Return [X, Y] of the center of cell containing provided text 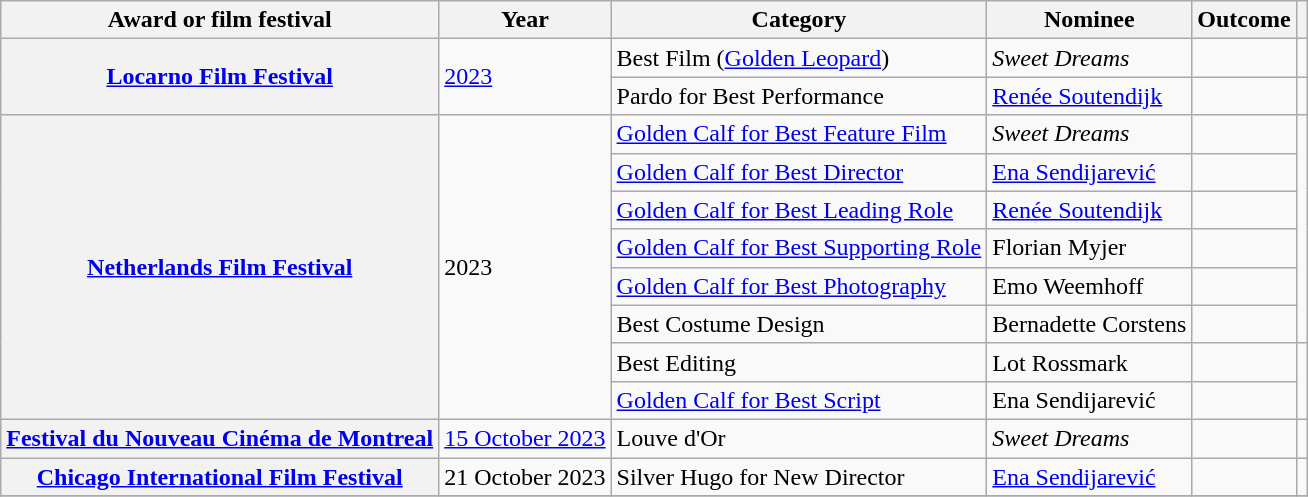
Golden Calf for Best Photography [799, 286]
Golden Calf for Best Supporting Role [799, 248]
Locarno Film Festival [220, 77]
Louve d'Or [799, 438]
Best Costume Design [799, 324]
Best Film (Golden Leopard) [799, 58]
Nominee [1090, 20]
21 October 2023 [525, 477]
Florian Myjer [1090, 248]
Year [525, 20]
Golden Calf for Best Leading Role [799, 210]
Award or film festival [220, 20]
Outcome [1244, 20]
Golden Calf for Best Script [799, 400]
Festival du Nouveau Cinéma de Montreal [220, 438]
Pardo for Best Performance [799, 96]
Golden Calf for Best Director [799, 172]
15 October 2023 [525, 438]
Golden Calf for Best Feature Film [799, 134]
Category [799, 20]
Chicago International Film Festival [220, 477]
Silver Hugo for New Director [799, 477]
Best Editing [799, 362]
Emo Weemhoff [1090, 286]
Netherlands Film Festival [220, 267]
Lot Rossmark [1090, 362]
Bernadette Corstens [1090, 324]
